Pinpoint the cell where the given text exists, returning its [x, y] midpoint coordinate. 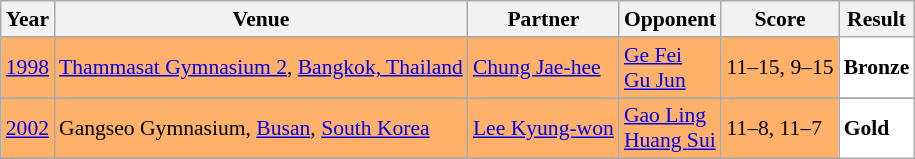
Venue [261, 19]
Thammasat Gymnasium 2, Bangkok, Thailand [261, 68]
Bronze [877, 68]
Opponent [670, 19]
1998 [28, 68]
Gold [877, 128]
Gangseo Gymnasium, Busan, South Korea [261, 128]
Lee Kyung-won [544, 128]
2002 [28, 128]
Year [28, 19]
Chung Jae-hee [544, 68]
Result [877, 19]
Gao Ling Huang Sui [670, 128]
11–8, 11–7 [780, 128]
11–15, 9–15 [780, 68]
Ge Fei Gu Jun [670, 68]
Partner [544, 19]
Score [780, 19]
